Locate the cell with the specified text and output its (x, y) center coordinate. 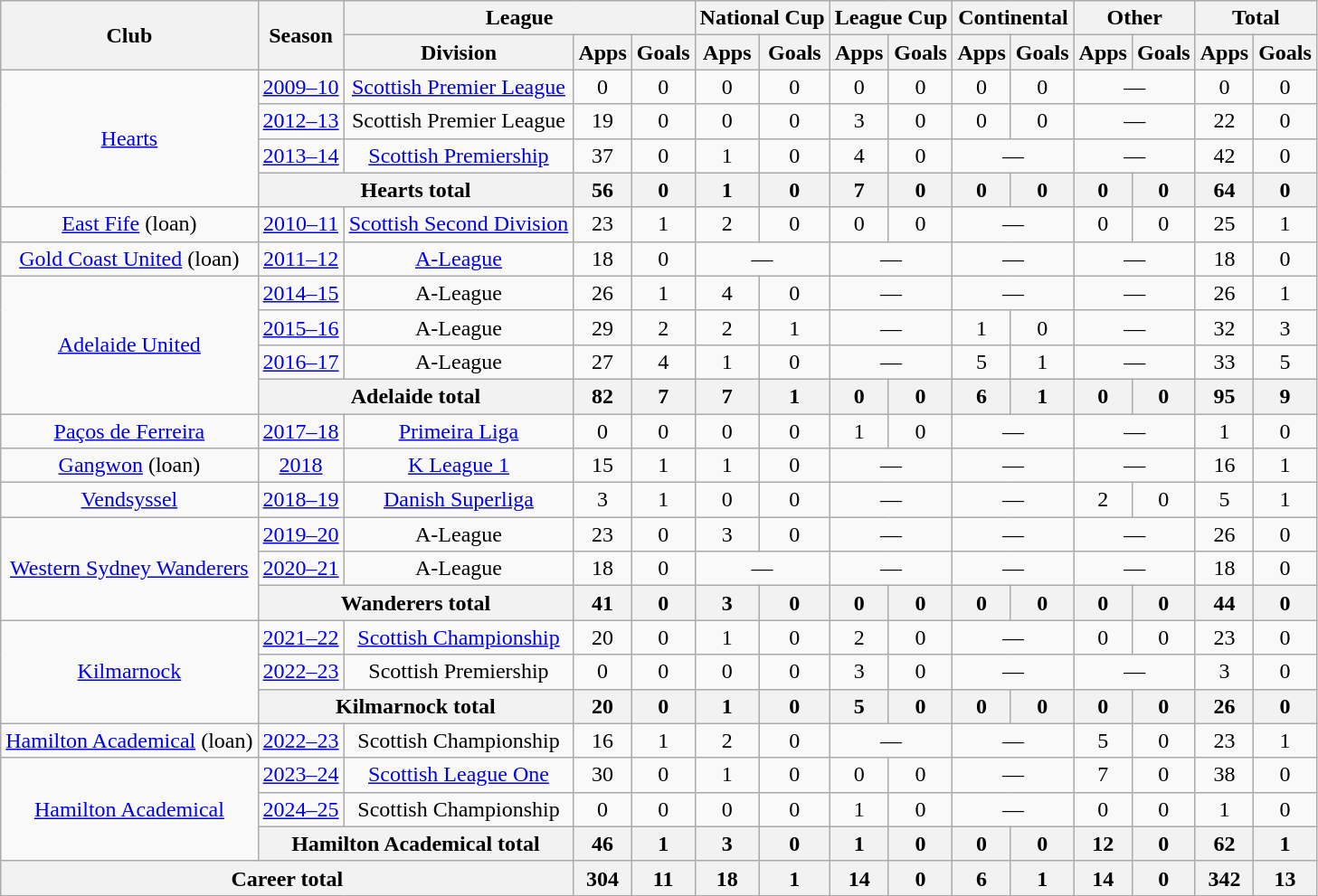
2012–13 (300, 121)
Western Sydney Wanderers (129, 569)
Career total (288, 878)
2020–21 (300, 569)
2011–12 (300, 259)
Vendsyssel (129, 500)
Hearts (129, 138)
2010–11 (300, 224)
37 (602, 156)
13 (1285, 878)
25 (1224, 224)
Division (459, 52)
2021–22 (300, 637)
46 (602, 844)
12 (1103, 844)
Wanderers total (416, 603)
2013–14 (300, 156)
27 (602, 362)
9 (1285, 396)
15 (602, 466)
32 (1224, 327)
Total (1256, 18)
National Cup (762, 18)
K League 1 (459, 466)
East Fife (loan) (129, 224)
44 (1224, 603)
Scottish League One (459, 775)
Hearts total (416, 190)
Adelaide total (416, 396)
Danish Superliga (459, 500)
2014–15 (300, 293)
Adelaide United (129, 344)
2016–17 (300, 362)
2009–10 (300, 87)
2019–20 (300, 534)
Other (1134, 18)
2015–16 (300, 327)
29 (602, 327)
Hamilton Academical (loan) (129, 740)
41 (602, 603)
2018–19 (300, 500)
Paços de Ferreira (129, 431)
Kilmarnock (129, 672)
Scottish Second Division (459, 224)
League (519, 18)
Gangwon (loan) (129, 466)
2017–18 (300, 431)
30 (602, 775)
2023–24 (300, 775)
Hamilton Academical total (416, 844)
Club (129, 35)
64 (1224, 190)
33 (1224, 362)
2024–25 (300, 809)
38 (1224, 775)
304 (602, 878)
342 (1224, 878)
Kilmarnock total (416, 706)
19 (602, 121)
95 (1224, 396)
82 (602, 396)
62 (1224, 844)
Hamilton Academical (129, 809)
56 (602, 190)
22 (1224, 121)
League Cup (891, 18)
Primeira Liga (459, 431)
Season (300, 35)
11 (663, 878)
42 (1224, 156)
2018 (300, 466)
Gold Coast United (loan) (129, 259)
Continental (1013, 18)
